Return [X, Y] of the center of cell containing provided text 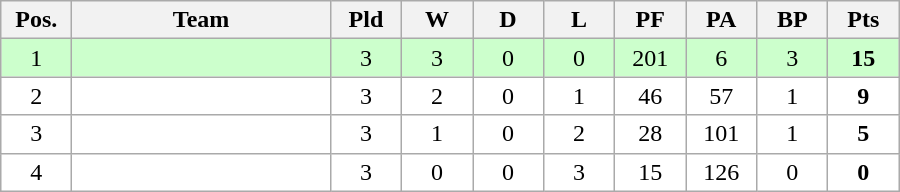
Pld [366, 20]
6 [722, 58]
Team [202, 20]
Pos. [36, 20]
28 [650, 134]
101 [722, 134]
126 [722, 172]
BP [792, 20]
57 [722, 96]
PF [650, 20]
4 [36, 172]
46 [650, 96]
Pts [864, 20]
9 [864, 96]
5 [864, 134]
W [436, 20]
PA [722, 20]
D [508, 20]
L [580, 20]
201 [650, 58]
